For the text-containing cell, return its midpoint in (x, y) coordinate format. 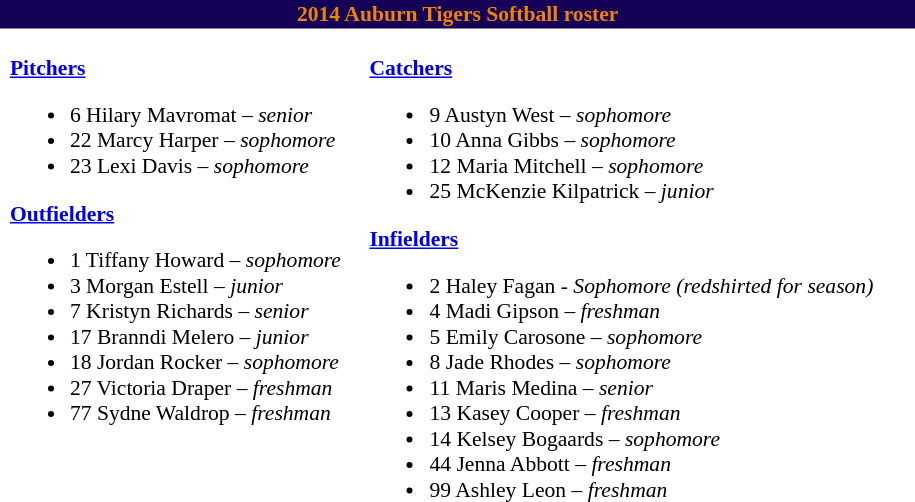
2014 Auburn Tigers Softball roster (458, 14)
